Locate the cell with the specified text and output its (X, Y) center coordinate. 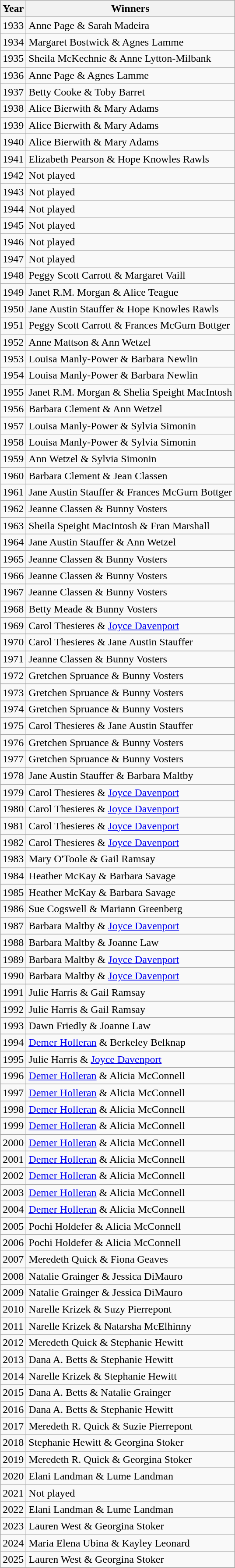
1995 (13, 1059)
1991 (13, 992)
1999 (13, 1126)
2022 (13, 1509)
1975 (13, 726)
2013 (13, 1359)
Anne Mattson & Ann Wetzel (130, 342)
Sheila Speight MacIntosh & Fran Marshall (130, 526)
2024 (13, 1543)
2018 (13, 1443)
2025 (13, 1560)
Elizabeth Pearson & Hope Knowles Rawls (130, 159)
1938 (13, 109)
1979 (13, 793)
Winners (130, 9)
Narelle Krizek & Natarsha McElhinny (130, 1326)
2010 (13, 1310)
2014 (13, 1376)
1998 (13, 1109)
1973 (13, 692)
1961 (13, 492)
1944 (13, 209)
Demer Holleran & Berkeley Belknap (130, 1043)
2008 (13, 1276)
Sue Cogswell & Mariann Greenberg (130, 909)
1951 (13, 326)
2001 (13, 1159)
1989 (13, 959)
1969 (13, 626)
1942 (13, 175)
2015 (13, 1393)
Maria Elena Ubina & Kayley Leonard (130, 1543)
1985 (13, 892)
2003 (13, 1193)
1997 (13, 1093)
1971 (13, 659)
1933 (13, 25)
1987 (13, 926)
Jane Austin Stauffer & Ann Wetzel (130, 542)
2009 (13, 1293)
Sheila McKechnie & Anne Lytton-Milbank (130, 59)
1948 (13, 276)
Betty Meade & Bunny Vosters (130, 609)
1941 (13, 159)
1934 (13, 42)
Janet R.M. Morgan & Alice Teague (130, 292)
1986 (13, 909)
1957 (13, 425)
1984 (13, 876)
1943 (13, 192)
2023 (13, 1526)
2000 (13, 1143)
1956 (13, 409)
1955 (13, 392)
1959 (13, 459)
1949 (13, 292)
Dana A. Betts & Natalie Grainger (130, 1393)
1970 (13, 642)
2004 (13, 1209)
1935 (13, 59)
1950 (13, 309)
2012 (13, 1343)
Mary O'Toole & Gail Ramsay (130, 859)
1953 (13, 359)
1964 (13, 542)
1967 (13, 592)
1978 (13, 776)
Meredeth Quick & Stephanie Hewitt (130, 1343)
1994 (13, 1043)
1996 (13, 1076)
1939 (13, 125)
1937 (13, 92)
Barbara Clement & Jean Classen (130, 475)
Year (13, 9)
Narelle Krizek & Suzy Pierrepont (130, 1310)
Meredeth Quick & Fiona Geaves (130, 1259)
Anne Page & Agnes Lamme (130, 75)
1958 (13, 442)
2021 (13, 1493)
Meredeth R. Quick & Suzie Pierrepont (130, 1426)
1983 (13, 859)
Meredeth R. Quick & Georgina Stoker (130, 1459)
Peggy Scott Carrott & Margaret Vaill (130, 276)
1966 (13, 576)
1981 (13, 826)
1952 (13, 342)
1965 (13, 559)
Stephanie Hewitt & Georgina Stoker (130, 1443)
1936 (13, 75)
2020 (13, 1476)
1940 (13, 142)
1947 (13, 259)
1963 (13, 526)
Narelle Krizek & Stephanie Hewitt (130, 1376)
Janet R.M. Morgan & Shelia Speight MacIntosh (130, 392)
1982 (13, 842)
2007 (13, 1259)
Dawn Friedly & Joanne Law (130, 1026)
Barbara Clement & Ann Wetzel (130, 409)
2006 (13, 1242)
2017 (13, 1426)
1977 (13, 759)
Anne Page & Sarah Madeira (130, 25)
2011 (13, 1326)
2005 (13, 1226)
Jane Austin Stauffer & Barbara Maltby (130, 776)
Barbara Maltby & Joanne Law (130, 942)
1993 (13, 1026)
2002 (13, 1176)
1990 (13, 976)
1954 (13, 375)
1962 (13, 509)
2016 (13, 1409)
1976 (13, 743)
Betty Cooke & Toby Barret (130, 92)
1980 (13, 809)
Jane Austin Stauffer & Frances McGurn Bottger (130, 492)
1988 (13, 942)
1974 (13, 709)
1972 (13, 676)
1992 (13, 1009)
1946 (13, 242)
Margaret Bostwick & Agnes Lamme (130, 42)
Julie Harris & Joyce Davenport (130, 1059)
Ann Wetzel & Sylvia Simonin (130, 459)
2019 (13, 1459)
Peggy Scott Carrott & Frances McGurn Bottger (130, 326)
1968 (13, 609)
1960 (13, 475)
Jane Austin Stauffer & Hope Knowles Rawls (130, 309)
1945 (13, 226)
